Find where the given text appears and provide that cell's center as [X, Y] coordinate. 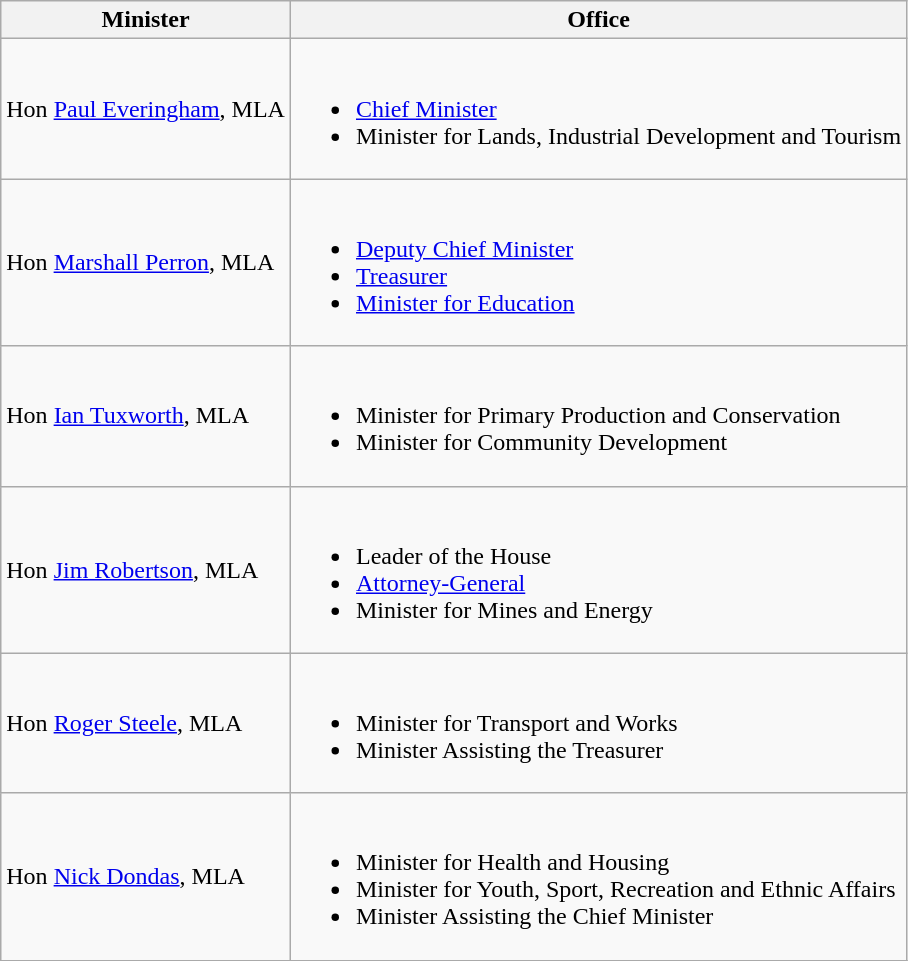
Minister for Health and HousingMinister for Youth, Sport, Recreation and Ethnic AffairsMinister Assisting the Chief Minister [598, 876]
Deputy Chief MinisterTreasurerMinister for Education [598, 262]
Chief MinisterMinister for Lands, Industrial Development and Tourism [598, 109]
Leader of the HouseAttorney-GeneralMinister for Mines and Energy [598, 570]
Hon Paul Everingham, MLA [146, 109]
Hon Marshall Perron, MLA [146, 262]
Hon Ian Tuxworth, MLA [146, 416]
Minister for Primary Production and ConservationMinister for Community Development [598, 416]
Hon Roger Steele, MLA [146, 723]
Minister [146, 20]
Hon Jim Robertson, MLA [146, 570]
Hon Nick Dondas, MLA [146, 876]
Minister for Transport and WorksMinister Assisting the Treasurer [598, 723]
Office [598, 20]
